Find where the given text appears and provide that cell's center as [x, y] coordinate. 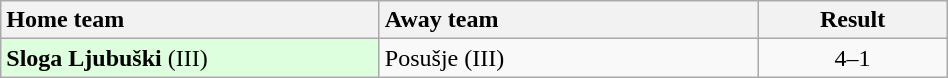
4–1 [852, 58]
Posušje (III) [568, 58]
Sloga Ljubuški (III) [190, 58]
Result [852, 20]
Away team [568, 20]
Home team [190, 20]
